Locate the cell with the specified text and output its (X, Y) center coordinate. 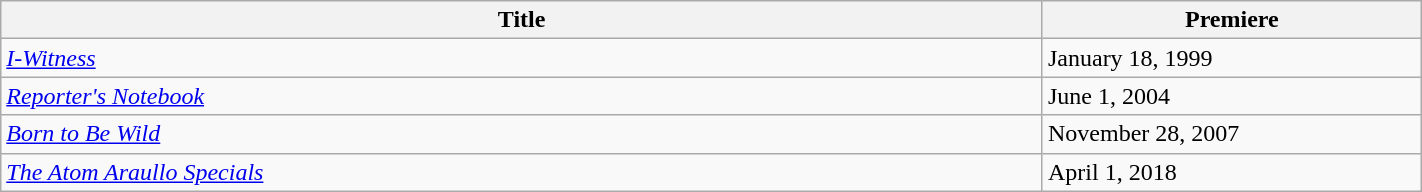
Premiere (1232, 20)
January 18, 1999 (1232, 58)
June 1, 2004 (1232, 96)
April 1, 2018 (1232, 172)
Reporter's Notebook (522, 96)
The Atom Araullo Specials (522, 172)
November 28, 2007 (1232, 134)
Born to Be Wild (522, 134)
I-Witness (522, 58)
Title (522, 20)
